Provide the (X, Y) coordinate of the cell's center where the given text is located.  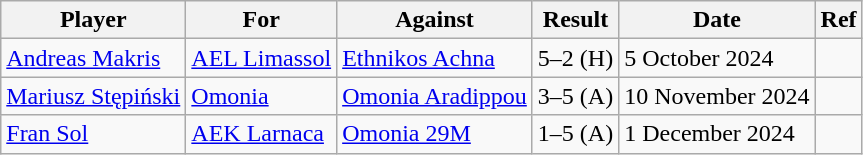
1–5 (A) (575, 134)
Date (717, 20)
5–2 (H) (575, 58)
Ethnikos Achna (435, 58)
Player (94, 20)
Omonia 29M (435, 134)
AEK Larnaca (262, 134)
Ref (838, 20)
For (262, 20)
5 October 2024 (717, 58)
Andreas Makris (94, 58)
1 December 2024 (717, 134)
Fran Sol (94, 134)
10 November 2024 (717, 96)
Result (575, 20)
AEL Limassol (262, 58)
Omonia Aradippou (435, 96)
Omonia (262, 96)
Mariusz Stępiński (94, 96)
Against (435, 20)
3–5 (A) (575, 96)
